Extract the (x, y) coordinate from the center of the cell holding the provided text.  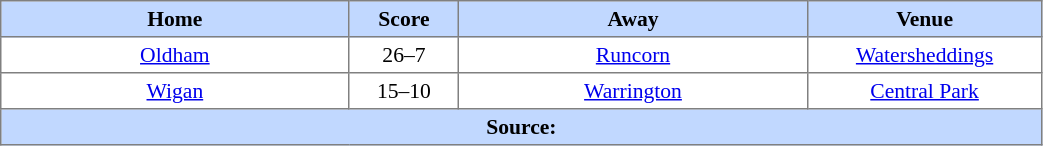
Runcorn (633, 55)
Home (175, 19)
Watersheddings (924, 55)
Central Park (924, 91)
26–7 (404, 55)
Away (633, 19)
Wigan (175, 91)
Warrington (633, 91)
15–10 (404, 91)
Score (404, 19)
Oldham (175, 55)
Source: (522, 127)
Venue (924, 19)
